Scan for the cell matching the given text and deliver its (x, y) coordinate at center. 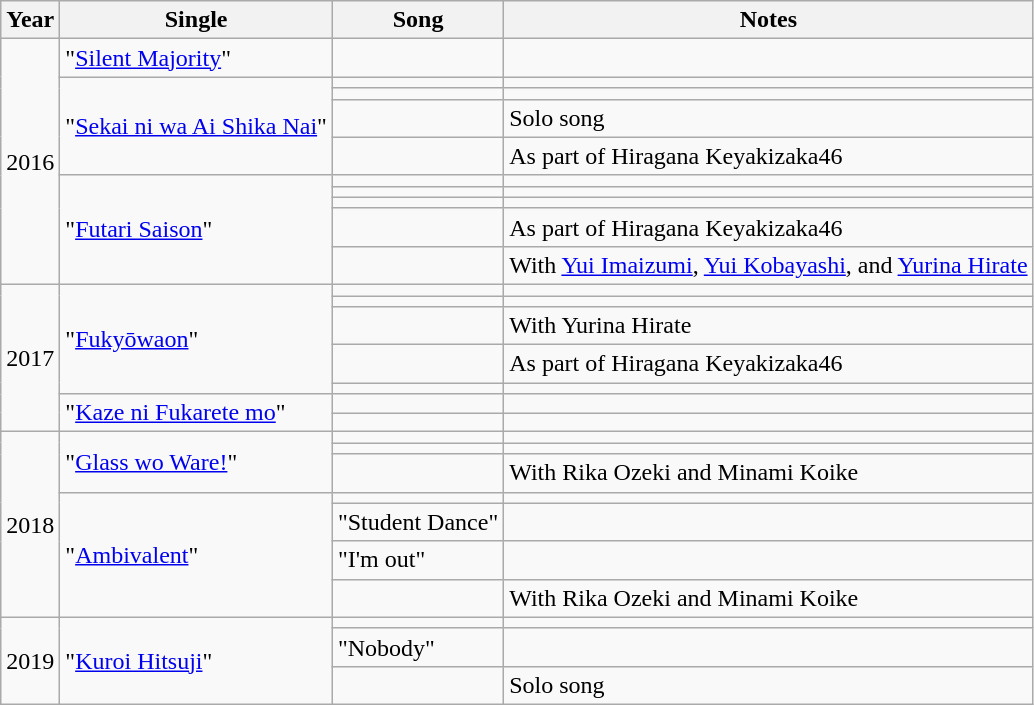
"I'm out" (418, 560)
With Yui Imaizumi, Yui Kobayashi, and Yurina Hirate (768, 265)
Single (196, 20)
2019 (30, 660)
"Futari Saison" (196, 230)
"Sekai ni wa Ai Shika Nai" (196, 126)
With Yurina Hirate (768, 326)
"Silent Majority" (196, 58)
Notes (768, 20)
2016 (30, 162)
"Kuroi Hitsuji" (196, 660)
"Ambivalent" (196, 554)
"Glass wo Ware!" (196, 462)
2018 (30, 524)
"Nobody" (418, 647)
"Kaze ni Fukarete mo" (196, 413)
"Student Dance" (418, 522)
"Fukyōwaon" (196, 338)
Song (418, 20)
2017 (30, 358)
Year (30, 20)
